Return the [x, y] coordinate for the center point of the cell that contains the specified text.  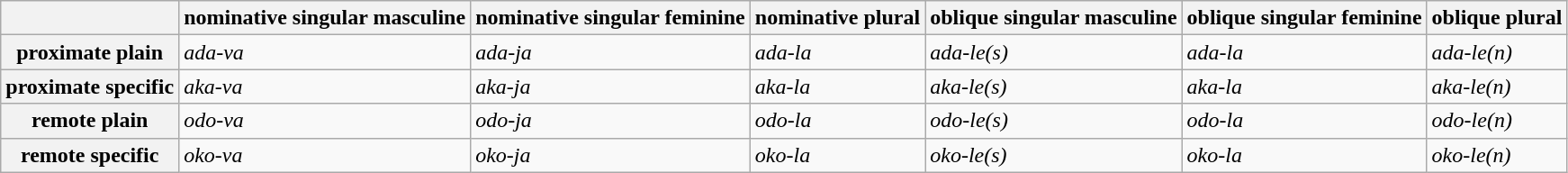
aka-va [325, 86]
oko-le(s) [1053, 155]
aka-ja [610, 86]
oblique plural [1497, 18]
ada-ja [610, 52]
ada-va [325, 52]
remote specific [90, 155]
odo-le(s) [1053, 121]
odo-le(n) [1497, 121]
aka-le(n) [1497, 86]
ada-le(n) [1497, 52]
odo-ja [610, 121]
oko-ja [610, 155]
odo-va [325, 121]
proximate specific [90, 86]
oko-le(n) [1497, 155]
ada-le(s) [1053, 52]
oblique singular masculine [1053, 18]
nominative singular masculine [325, 18]
nominative singular feminine [610, 18]
oko-va [325, 155]
nominative plural [837, 18]
proximate plain [90, 52]
aka-le(s) [1053, 86]
oblique singular feminine [1304, 18]
remote plain [90, 121]
